For the text-containing cell, return its midpoint in (X, Y) coordinate format. 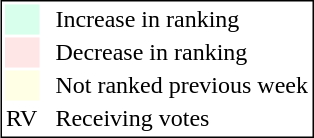
Decrease in ranking (182, 53)
RV (21, 119)
Not ranked previous week (182, 85)
Increase in ranking (182, 19)
Receiving votes (182, 119)
